For the text-containing cell, return its midpoint in (x, y) coordinate format. 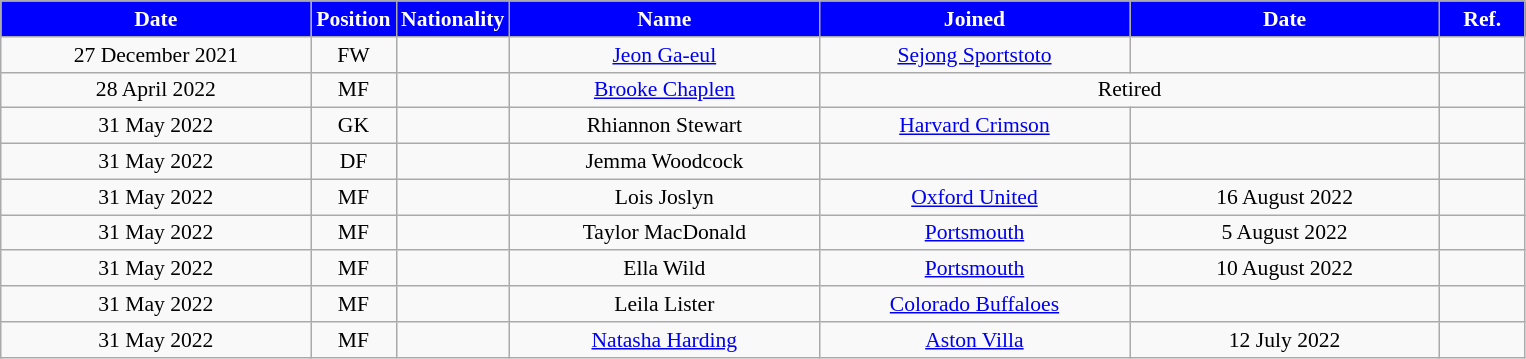
Rhiannon Stewart (664, 126)
Name (664, 19)
Leila Lister (664, 304)
28 April 2022 (156, 90)
Jemma Woodcock (664, 162)
Aston Villa (974, 340)
Taylor MacDonald (664, 233)
Ref. (1482, 19)
Retired (1129, 90)
FW (354, 55)
Oxford United (974, 197)
Lois Joslyn (664, 197)
Position (354, 19)
GK (354, 126)
Ella Wild (664, 269)
5 August 2022 (1285, 233)
Colorado Buffaloes (974, 304)
Brooke Chaplen (664, 90)
Nationality (452, 19)
12 July 2022 (1285, 340)
DF (354, 162)
27 December 2021 (156, 55)
Jeon Ga-eul (664, 55)
10 August 2022 (1285, 269)
Natasha Harding (664, 340)
Joined (974, 19)
Harvard Crimson (974, 126)
16 August 2022 (1285, 197)
Sejong Sportstoto (974, 55)
